For the text-containing cell, return its midpoint in [x, y] coordinate format. 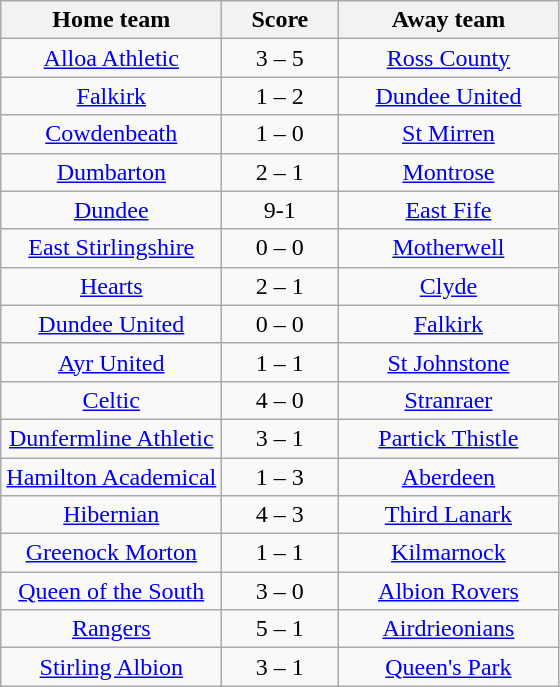
Kilmarnock [448, 553]
Dundee [112, 210]
St Mirren [448, 134]
1 – 0 [280, 134]
Alloa Athletic [112, 58]
Away team [448, 20]
1 – 2 [280, 96]
Hibernian [112, 515]
5 – 1 [280, 629]
Home team [112, 20]
Partick Thistle [448, 438]
4 – 0 [280, 400]
Third Lanark [448, 515]
Stirling Albion [112, 667]
3 – 0 [280, 591]
Motherwell [448, 248]
1 – 3 [280, 477]
9-1 [280, 210]
Celtic [112, 400]
Dumbarton [112, 172]
Score [280, 20]
Hamilton Academical [112, 477]
St Johnstone [448, 362]
East Fife [448, 210]
Ayr United [112, 362]
Aberdeen [448, 477]
Queen of the South [112, 591]
Rangers [112, 629]
Montrose [448, 172]
Queen's Park [448, 667]
Hearts [112, 286]
Greenock Morton [112, 553]
4 – 3 [280, 515]
Cowdenbeath [112, 134]
Albion Rovers [448, 591]
Clyde [448, 286]
East Stirlingshire [112, 248]
3 – 5 [280, 58]
Stranraer [448, 400]
Airdrieonians [448, 629]
Ross County [448, 58]
Dunfermline Athletic [112, 438]
